Extract the [x, y] coordinate from the center of the cell holding the provided text.  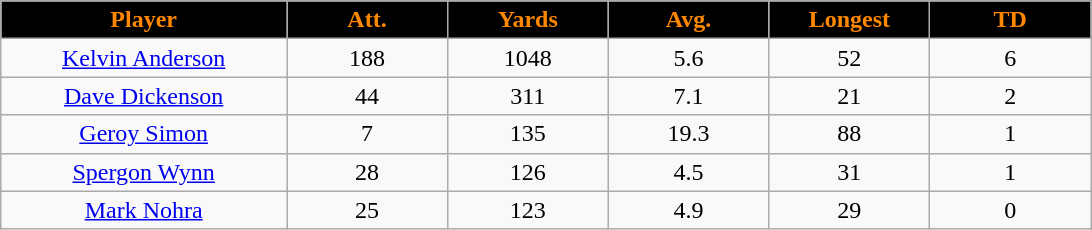
Avg. [688, 20]
1048 [528, 58]
123 [528, 210]
Geroy Simon [144, 134]
0 [1010, 210]
25 [368, 210]
28 [368, 172]
6 [1010, 58]
Dave Dickenson [144, 96]
88 [850, 134]
126 [528, 172]
311 [528, 96]
Yards [528, 20]
Kelvin Anderson [144, 58]
44 [368, 96]
TD [1010, 20]
Player [144, 20]
Longest [850, 20]
52 [850, 58]
21 [850, 96]
188 [368, 58]
2 [1010, 96]
5.6 [688, 58]
4.9 [688, 210]
135 [528, 134]
31 [850, 172]
4.5 [688, 172]
Mark Nohra [144, 210]
29 [850, 210]
Spergon Wynn [144, 172]
7.1 [688, 96]
Att. [368, 20]
7 [368, 134]
19.3 [688, 134]
